Capture the cell that displays the provided text and extract its (X, Y) central coordinate. 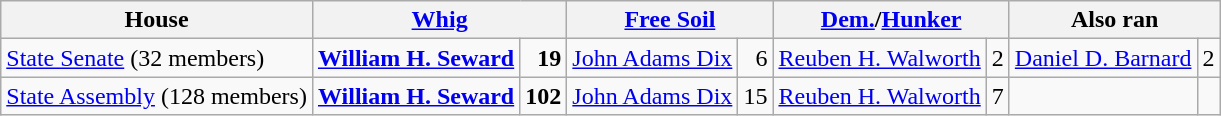
State Assembly (128 members) (157, 96)
6 (756, 58)
15 (756, 96)
Dem./Hunker (891, 20)
102 (544, 96)
House (157, 20)
Also ran (1114, 20)
Free Soil (670, 20)
Whig (439, 20)
Daniel D. Barnard (1103, 58)
19 (544, 58)
State Senate (32 members) (157, 58)
7 (998, 96)
